Locate the cell with the specified text and output its [x, y] center coordinate. 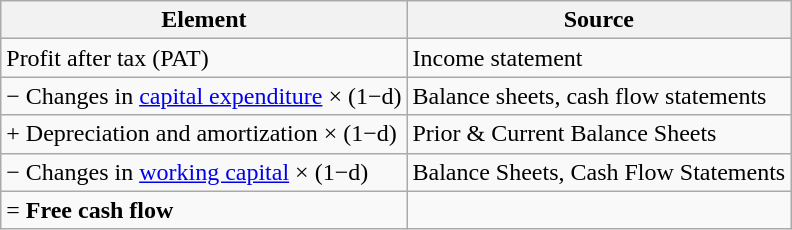
Income statement [599, 58]
Profit after tax (PAT) [204, 58]
− Changes in working capital × (1−d) [204, 172]
− Changes in capital expenditure × (1−d) [204, 96]
Balance sheets, cash flow statements [599, 96]
+ Depreciation and amortization × (1−d) [204, 134]
= Free cash flow [204, 210]
Balance Sheets, Cash Flow Statements [599, 172]
Prior & Current Balance Sheets [599, 134]
Source [599, 20]
Element [204, 20]
